Return [X, Y] of the center of cell containing provided text 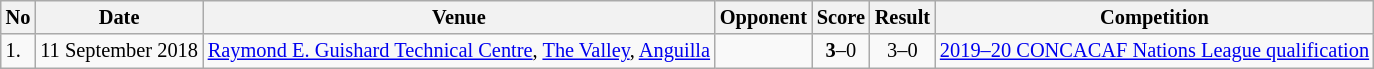
Raymond E. Guishard Technical Centre, The Valley, Anguilla [459, 51]
Result [902, 17]
Competition [1154, 17]
Score [841, 17]
11 September 2018 [118, 51]
2019–20 CONCACAF Nations League qualification [1154, 51]
1. [18, 51]
Venue [459, 17]
No [18, 17]
Opponent [764, 17]
Date [118, 17]
